Pinpoint the cell where the given text exists, returning its [X, Y] midpoint coordinate. 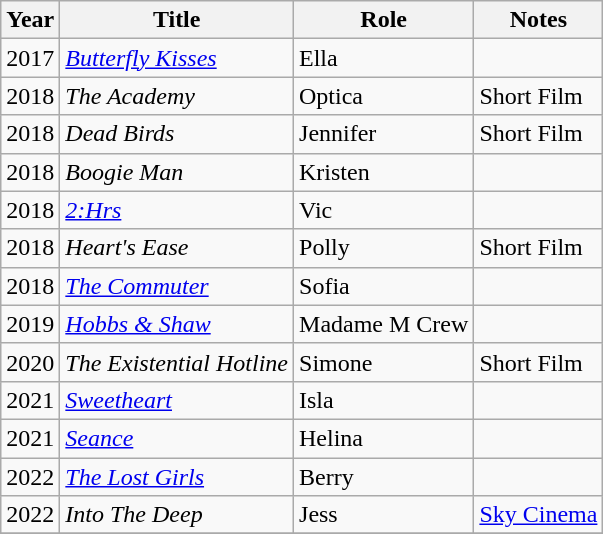
Ella [384, 58]
Notes [538, 20]
Optica [384, 96]
Sofia [384, 286]
Simone [384, 362]
Jennifer [384, 134]
Heart's Ease [177, 248]
Into The Deep [177, 515]
The Commuter [177, 286]
Kristen [384, 172]
Isla [384, 400]
Dead Birds [177, 134]
Helina [384, 438]
The Lost Girls [177, 477]
Title [177, 20]
Berry [384, 477]
Year [30, 20]
Madame M Crew [384, 324]
Seance [177, 438]
The Existential Hotline [177, 362]
Butterfly Kisses [177, 58]
Sky Cinema [538, 515]
Boogie Man [177, 172]
2:Hrs [177, 210]
The Academy [177, 96]
Jess [384, 515]
2019 [30, 324]
2020 [30, 362]
Polly [384, 248]
Role [384, 20]
Vic [384, 210]
Sweetheart [177, 400]
Hobbs & Shaw [177, 324]
2017 [30, 58]
